Find where the given text appears and provide that cell's center as [x, y] coordinate. 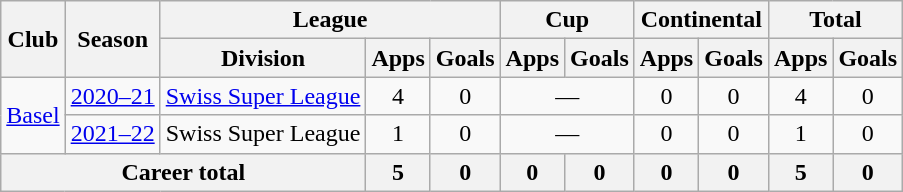
League [330, 20]
2021–22 [112, 134]
Division [263, 58]
Basel [33, 115]
Cup [567, 20]
Club [33, 39]
Career total [184, 172]
Continental [701, 20]
Season [112, 39]
2020–21 [112, 96]
Total [835, 20]
